Capture the cell that displays the provided text and extract its (x, y) central coordinate. 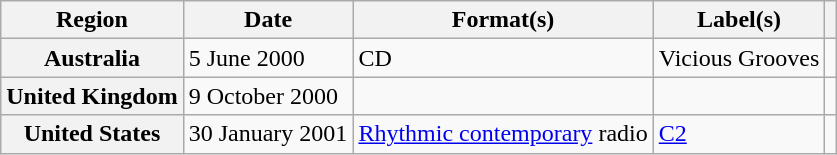
Region (92, 20)
30 January 2001 (268, 134)
Rhythmic contemporary radio (503, 134)
Date (268, 20)
5 June 2000 (268, 58)
Vicious Grooves (739, 58)
C2 (739, 134)
Format(s) (503, 20)
Australia (92, 58)
CD (503, 58)
Label(s) (739, 20)
9 October 2000 (268, 96)
United Kingdom (92, 96)
United States (92, 134)
